Determine the (X, Y) coordinate at the center of the cell enclosing the given text.  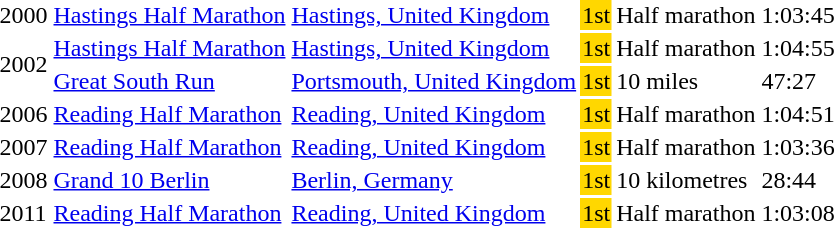
10 kilometres (686, 180)
Grand 10 Berlin (170, 180)
Great South Run (170, 81)
Portsmouth, United Kingdom (434, 81)
Berlin, Germany (434, 180)
10 miles (686, 81)
